Identify which cell holds the provided text, then report its [X, Y] central coordinate. 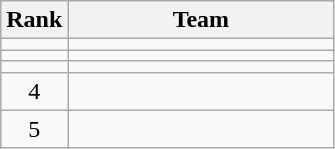
Rank [34, 20]
Team [201, 20]
4 [34, 91]
5 [34, 129]
